Detect which cell encompasses the target text, then output its [X, Y] center coordinate. 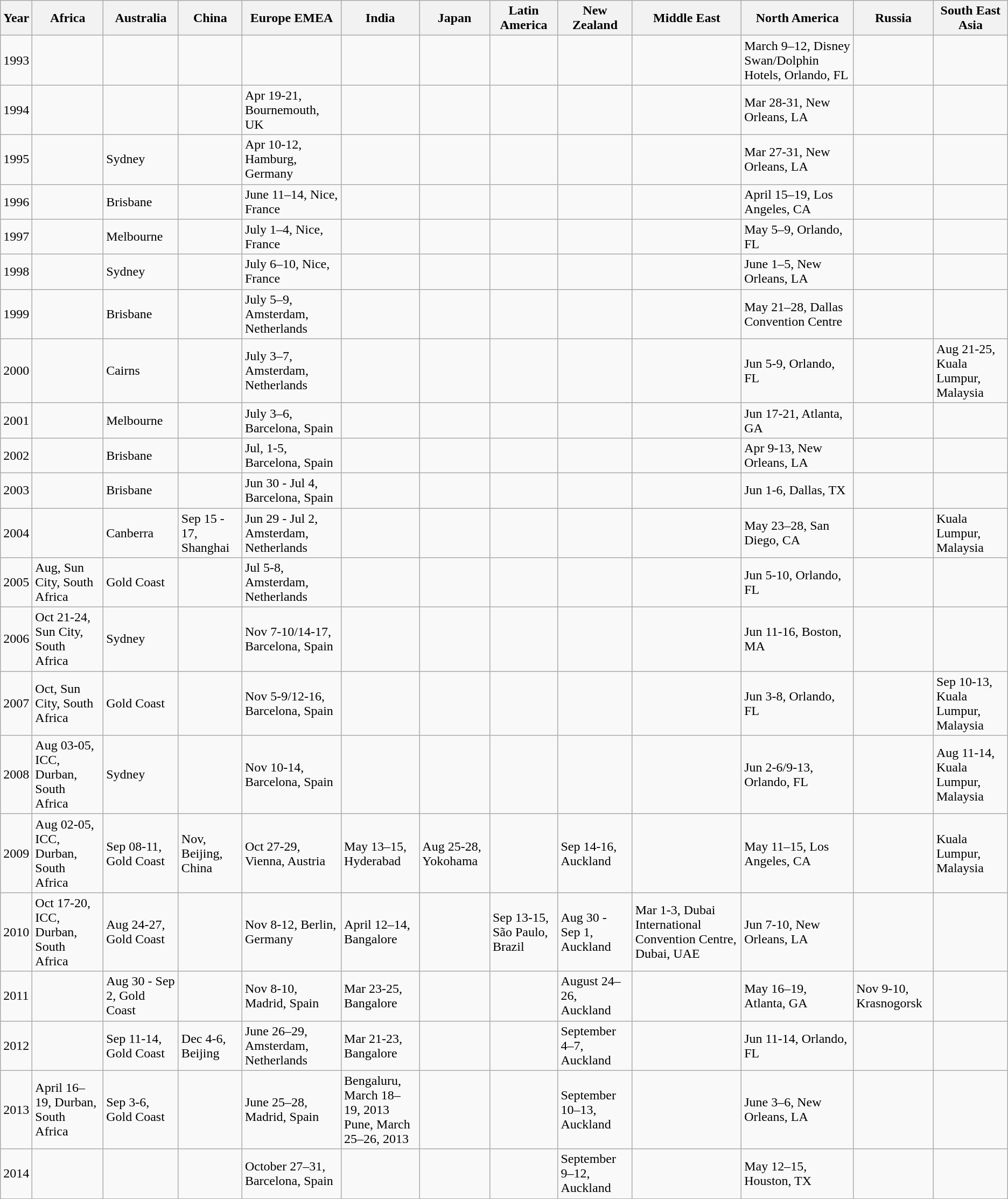
1995 [16, 159]
Aug 03-05, ICC, Durban, South Africa [68, 775]
Europe EMEA [291, 18]
Canberra [141, 533]
July 5–9, Amsterdam, Netherlands [291, 314]
Nov 8-12, Berlin, Germany [291, 932]
April 16–19, Durban, South Africa [68, 1110]
2014 [16, 1174]
September 10–13, Auckland [595, 1110]
Jun 5-9, Orlando, FL [797, 370]
Sep 3-6, Gold Coast [141, 1110]
Aug 30 - Sep 1, Auckland [595, 932]
Jun 3-8, Orlando, FL [797, 703]
Sep 15 - 17, Shanghai [210, 533]
2010 [16, 932]
1997 [16, 237]
Jul 5-8, Amsterdam, Netherlands [291, 583]
Sep 13-15, São Paulo, Brazil [523, 932]
2000 [16, 370]
1999 [16, 314]
Nov 9-10, Krasnogorsk [894, 996]
March 9–12, Disney Swan/Dolphin Hotels, Orlando, FL [797, 60]
Aug, Sun City, South Africa [68, 583]
Oct 21-24, Sun City, South Africa [68, 640]
Mar 28-31, New Orleans, LA [797, 110]
Apr 10-12, Hamburg, Germany [291, 159]
Sep 10-13, Kuala Lumpur, Malaysia [970, 703]
Mar 23-25, Bangalore [380, 996]
July 3–7, Amsterdam, Netherlands [291, 370]
Nov 7-10/14-17, Barcelona, Spain [291, 640]
1996 [16, 201]
May 13–15, Hyderabad [380, 853]
Sep 14-16, Auckland [595, 853]
June 1–5, New Orleans, LA [797, 271]
June 11–14, Nice, France [291, 201]
Nov 8-10, Madrid, Spain [291, 996]
Aug 30 - Sep 2, Gold Coast [141, 996]
June 26–29, Amsterdam, Netherlands [291, 1046]
October 27–31, Barcelona, Spain [291, 1174]
Jun 11-16, Boston, MA [797, 640]
Bengaluru, March 18–19, 2013Pune, March 25–26, 2013 [380, 1110]
Apr 9-13, New Orleans, LA [797, 455]
Jun 17-21, Atlanta, GA [797, 420]
2013 [16, 1110]
Cairns [141, 370]
Sep 08-11, Gold Coast [141, 853]
Oct 27-29, Vienna, Austria [291, 853]
China [210, 18]
Jun 5-10, Orlando, FL [797, 583]
Middle East [687, 18]
North America [797, 18]
May 11–15, Los Angeles, CA [797, 853]
1998 [16, 271]
August 24–26, Auckland [595, 996]
June 3–6, New Orleans, LA [797, 1110]
Jun 11-14, Orlando, FL [797, 1046]
May 21–28, Dallas Convention Centre [797, 314]
2001 [16, 420]
2003 [16, 490]
September 4–7, Auckland [595, 1046]
Jun 2-6/9-13, Orlando, FL [797, 775]
1993 [16, 60]
2002 [16, 455]
May 5–9, Orlando, FL [797, 237]
July 3–6, Barcelona, Spain [291, 420]
2012 [16, 1046]
Aug 24-27, Gold Coast [141, 932]
Sep 11-14, Gold Coast [141, 1046]
Mar 27-31, New Orleans, LA [797, 159]
Mar 1-3, Dubai International Convention Centre, Dubai, UAE [687, 932]
April 12–14, Bangalore [380, 932]
Year [16, 18]
Aug 25-28, Yokohama [454, 853]
Jul, 1-5, Barcelona, Spain [291, 455]
Japan [454, 18]
Jun 29 - Jul 2, Amsterdam, Netherlands [291, 533]
Apr 19-21, Bournemouth, UK [291, 110]
1994 [16, 110]
Oct, Sun City, South Africa [68, 703]
May 23–28, San Diego, CA [797, 533]
Nov 5-9/12-16, Barcelona, Spain [291, 703]
South East Asia [970, 18]
June 25–28, Madrid, Spain [291, 1110]
Aug 21-25, Kuala Lumpur, Malaysia [970, 370]
Nov 10-14, Barcelona, Spain [291, 775]
Latin America [523, 18]
April 15–19, Los Angeles, CA [797, 201]
Nov, Beijing, China [210, 853]
Dec 4-6, Beijing [210, 1046]
Russia [894, 18]
July 1–4, Nice, France [291, 237]
2011 [16, 996]
Jun 30 - Jul 4, Barcelona, Spain [291, 490]
May 16–19, Atlanta, GA [797, 996]
Africa [68, 18]
2006 [16, 640]
Aug 11-14, Kuala Lumpur, Malaysia [970, 775]
2008 [16, 775]
2005 [16, 583]
Aug 02-05, ICC, Durban, South Africa [68, 853]
Mar 21-23, Bangalore [380, 1046]
September 9–12, Auckland [595, 1174]
2007 [16, 703]
2009 [16, 853]
2004 [16, 533]
Oct 17-20, ICC, Durban, South Africa [68, 932]
Jun 1-6, Dallas, TX [797, 490]
Jun 7-10, New Orleans, LA [797, 932]
July 6–10, Nice, France [291, 271]
May 12–15, Houston, TX [797, 1174]
New Zealand [595, 18]
Australia [141, 18]
India [380, 18]
